From the cell containing the given text, extract its center point as [x, y] coordinate. 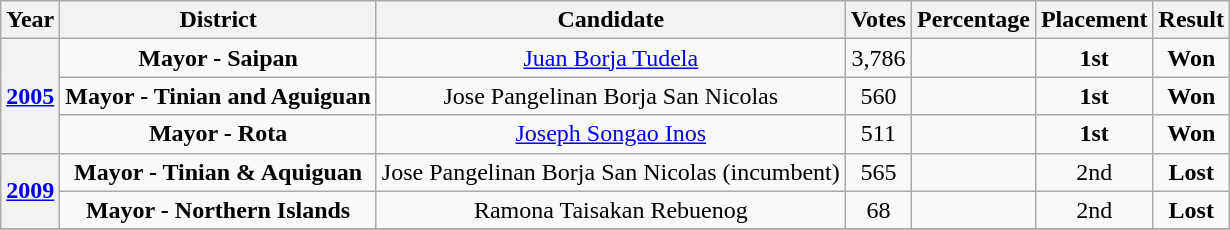
District [218, 20]
Mayor - Northern Islands [218, 210]
Result [1191, 20]
3,786 [878, 58]
Mayor - Rota [218, 134]
2009 [30, 191]
Jose Pangelinan Borja San Nicolas (incumbent) [610, 172]
2005 [30, 96]
511 [878, 134]
Mayor - Tinian and Aguiguan [218, 96]
Candidate [610, 20]
Percentage [973, 20]
Mayor - Saipan [218, 58]
Juan Borja Tudela [610, 58]
Mayor - Tinian & Aquiguan [218, 172]
Joseph Songao Inos [610, 134]
Year [30, 20]
68 [878, 210]
560 [878, 96]
Placement [1094, 20]
Ramona Taisakan Rebuenog [610, 210]
565 [878, 172]
Votes [878, 20]
Jose Pangelinan Borja San Nicolas [610, 96]
